Locate the cell with the specified text and output its (x, y) center coordinate. 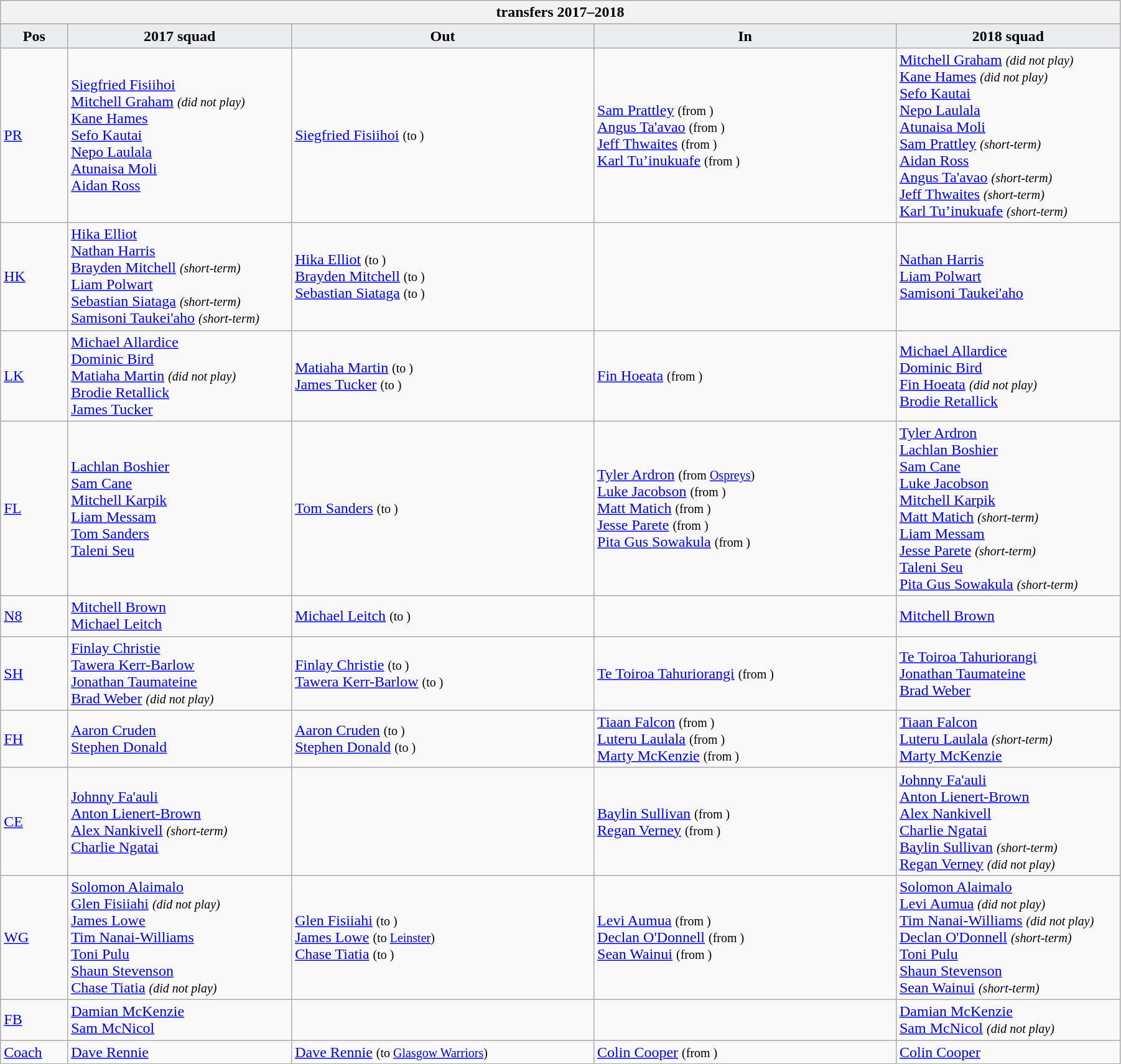
PR (34, 136)
Lachlan Boshier Sam Cane Mitchell Karpik Liam Messam Tom Sanders Taleni Seu (180, 509)
Damian McKenzie Sam McNicol (did not play) (1008, 1020)
Aaron Cruden (to ) Stephen Donald (to ) (443, 739)
Dave Rennie (to Glasgow Warriors) (443, 1052)
HK (34, 276)
WG (34, 937)
Mitchell Brown (1008, 616)
Coach (34, 1052)
transfers 2017–2018 (560, 12)
LK (34, 376)
Colin Cooper (1008, 1052)
Matiaha Martin (to ) James Tucker (to ) (443, 376)
Finlay Christie (to ) Tawera Kerr-Barlow (to ) (443, 673)
Michael Leitch (to ) (443, 616)
Solomon Alaimalo Glen Fisiiahi (did not play) James Lowe Tim Nanai-Williams Toni Pulu Shaun Stevenson Chase Tiatia (did not play) (180, 937)
Hika Elliot Nathan Harris Brayden Mitchell (short-term) Liam Polwart Sebastian Siataga (short-term) Samisoni Taukei'aho (short-term) (180, 276)
FB (34, 1020)
Baylin Sullivan (from ) Regan Verney (from ) (745, 821)
Out (443, 36)
Johnny Fa'auli Anton Lienert-Brown Alex Nankivell (short-term) Charlie Ngatai (180, 821)
Pos (34, 36)
Aaron Cruden Stephen Donald (180, 739)
Mitchell Brown Michael Leitch (180, 616)
Glen Fisiiahi (to ) James Lowe (to Leinster) Chase Tiatia (to ) (443, 937)
In (745, 36)
Johnny Fa'auli Anton Lienert-Brown Alex Nankivell Charlie Ngatai Baylin Sullivan (short-term) Regan Verney (did not play) (1008, 821)
2017 squad (180, 36)
Damian McKenzie Sam McNicol (180, 1020)
Michael Allardice Dominic Bird Matiaha Martin (did not play) Brodie Retallick James Tucker (180, 376)
N8 (34, 616)
Tiaan Falcon (from ) Luteru Laulala (from ) Marty McKenzie (from ) (745, 739)
Siegfried Fisiihoi Mitchell Graham (did not play) Kane Hames Sefo Kautai Nepo Laulala Atunaisa Moli Aidan Ross (180, 136)
CE (34, 821)
Dave Rennie (180, 1052)
Hika Elliot (to ) Brayden Mitchell (to ) Sebastian Siataga (to ) (443, 276)
Michael Allardice Dominic Bird Fin Hoeata (did not play) Brodie Retallick (1008, 376)
Te Toiroa Tahuriorangi Jonathan Taumateine Brad Weber (1008, 673)
Te Toiroa Tahuriorangi (from ) (745, 673)
2018 squad (1008, 36)
Fin Hoeata (from ) (745, 376)
Sam Prattley (from ) Angus Ta'avao (from ) Jeff Thwaites (from ) Karl Tu’inukuafe (from ) (745, 136)
FL (34, 509)
Tom Sanders (to ) (443, 509)
SH (34, 673)
Levi Aumua (from ) Declan O'Donnell (from ) Sean Wainui (from ) (745, 937)
FH (34, 739)
Siegfried Fisiihoi (to ) (443, 136)
Colin Cooper (from ) (745, 1052)
Finlay Christie Tawera Kerr-Barlow Jonathan Taumateine Brad Weber (did not play) (180, 673)
Nathan Harris Liam Polwart Samisoni Taukei'aho (1008, 276)
Tiaan Falcon Luteru Laulala (short-term) Marty McKenzie (1008, 739)
Tyler Ardron (from Ospreys) Luke Jacobson (from ) Matt Matich (from ) Jesse Parete (from ) Pita Gus Sowakula (from ) (745, 509)
